Pinpoint the cell where the given text exists, returning its (X, Y) midpoint coordinate. 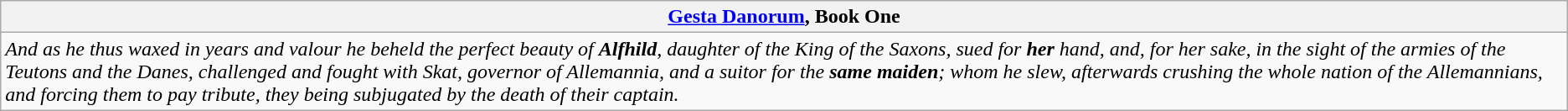
Gesta Danorum, Book One (784, 17)
